Provide the [x, y] coordinate of the cell's center where the given text is located.  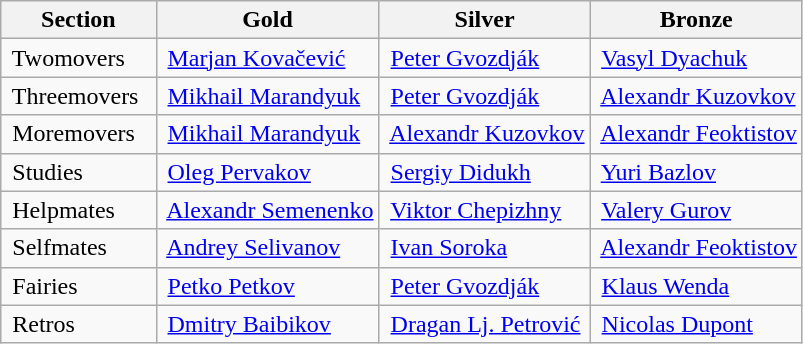
Dragan Lj. Petrović [484, 324]
Retros [78, 324]
Dmitry Baibikov [268, 324]
Ivan Soroka [484, 248]
Oleg Pervakov [268, 172]
Klaus Wenda [696, 286]
Section [78, 20]
Nicolas Dupont [696, 324]
Vasyl Dyachuk [696, 58]
Silver [484, 20]
Bronze [696, 20]
Fairies [78, 286]
Helpmates [78, 210]
Petko Petkov [268, 286]
Selfmates [78, 248]
Marjan Kovačević [268, 58]
Threemovers [78, 96]
Andrey Selivanov [268, 248]
Alexandr Semenenko [268, 210]
Sergiy Didukh [484, 172]
Viktor Chepizhny [484, 210]
Moremovers [78, 134]
Gold [268, 20]
Twomovers [78, 58]
Studies [78, 172]
Yuri Bazlov [696, 172]
Valery Gurov [696, 210]
